Search for the cell housing the specified text and yield its (x, y) center coordinate. 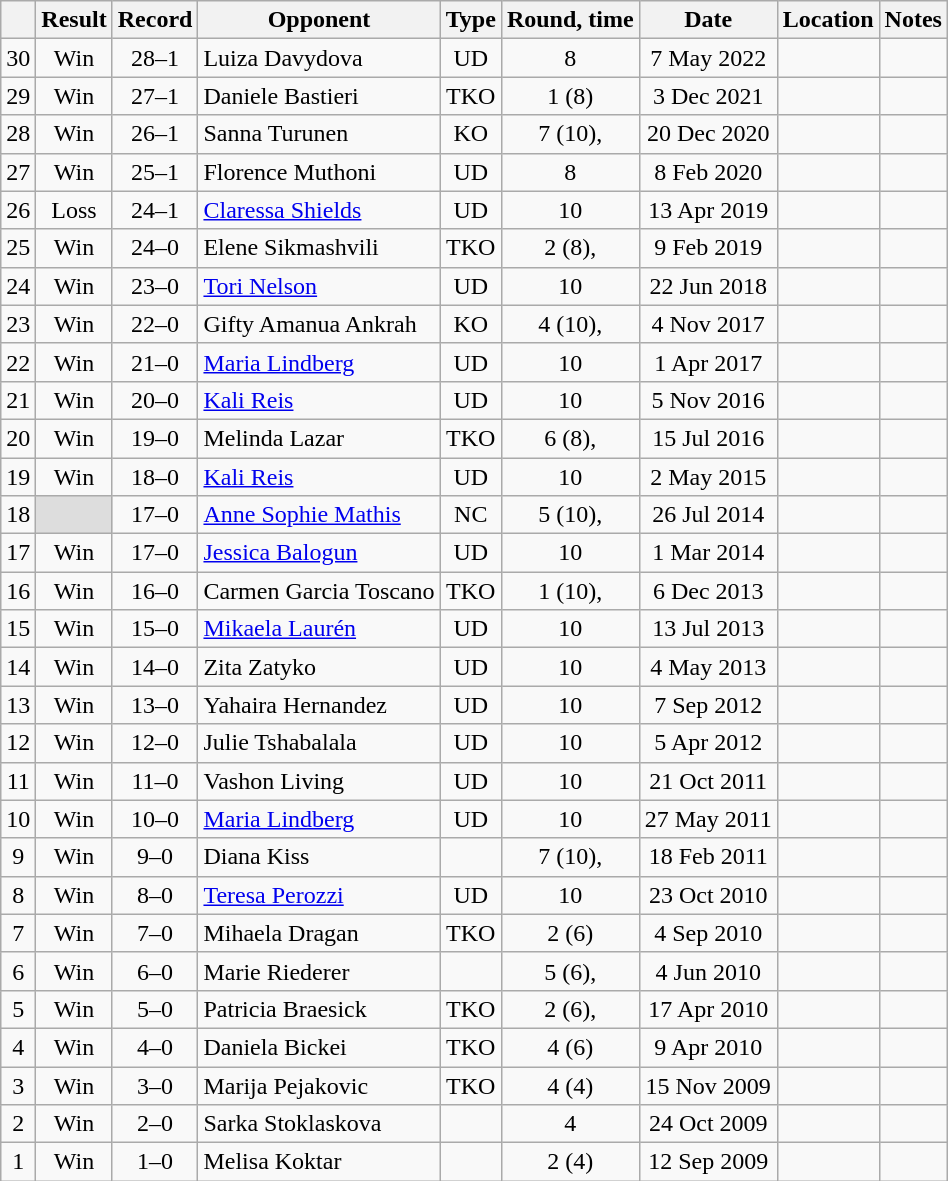
15 Jul 2016 (708, 438)
Date (708, 20)
1 (8) (570, 96)
Type (470, 20)
Melinda Lazar (319, 438)
Sarka Stoklaskova (319, 1124)
14–0 (155, 667)
9 (18, 857)
3 Dec 2021 (708, 96)
3 (18, 1085)
7 May 2022 (708, 58)
27 (18, 172)
Yahaira Hernandez (319, 705)
24 (18, 286)
Elene Sikmashvili (319, 248)
18 (18, 515)
Round, time (570, 20)
21 Oct 2011 (708, 781)
Mikaela Laurén (319, 629)
2 (18, 1124)
26 (18, 210)
Sanna Turunen (319, 134)
19–0 (155, 438)
13–0 (155, 705)
NC (470, 515)
6 (8), (570, 438)
Daniela Bickei (319, 1047)
18 Feb 2011 (708, 857)
26 Jul 2014 (708, 515)
17 Apr 2010 (708, 1009)
11–0 (155, 781)
1 Mar 2014 (708, 553)
8 Feb 2020 (708, 172)
19 (18, 477)
5 (18, 1009)
27–1 (155, 96)
5 (6), (570, 971)
Carmen Garcia Toscano (319, 591)
9 Feb 2019 (708, 248)
7 Sep 2012 (708, 705)
29 (18, 96)
Result (74, 20)
11 (18, 781)
22 Jun 2018 (708, 286)
12–0 (155, 743)
1 (18, 1162)
3–0 (155, 1085)
2–0 (155, 1124)
24–1 (155, 210)
Tori Nelson (319, 286)
Marija Pejakovic (319, 1085)
4–0 (155, 1047)
15–0 (155, 629)
7–0 (155, 933)
21 (18, 400)
20 Dec 2020 (708, 134)
15 Nov 2009 (708, 1085)
Opponent (319, 20)
23 (18, 324)
1 (10), (570, 591)
Claressa Shields (319, 210)
2 (4) (570, 1162)
15 (18, 629)
28–1 (155, 58)
24–0 (155, 248)
Marie Riederer (319, 971)
30 (18, 58)
2 (8), (570, 248)
Florence Muthoni (319, 172)
4 (10), (570, 324)
13 Jul 2013 (708, 629)
28 (18, 134)
12 (18, 743)
2 (6), (570, 1009)
Luiza Davydova (319, 58)
Mihaela Dragan (319, 933)
16–0 (155, 591)
6 (18, 971)
17 (18, 553)
22 (18, 362)
Julie Tshabalala (319, 743)
26–1 (155, 134)
13 (18, 705)
9 Apr 2010 (708, 1047)
5 Nov 2016 (708, 400)
8–0 (155, 895)
4 Nov 2017 (708, 324)
2 (6) (570, 933)
6–0 (155, 971)
25 (18, 248)
4 Sep 2010 (708, 933)
6 Dec 2013 (708, 591)
Location (828, 20)
5 (10), (570, 515)
18–0 (155, 477)
25–1 (155, 172)
Gifty Amanua Ankrah (319, 324)
9–0 (155, 857)
4 May 2013 (708, 667)
Teresa Perozzi (319, 895)
5–0 (155, 1009)
Vashon Living (319, 781)
4 (4) (570, 1085)
1 Apr 2017 (708, 362)
27 May 2011 (708, 819)
Jessica Balogun (319, 553)
7 (18, 933)
Melisa Koktar (319, 1162)
Record (155, 20)
4 Jun 2010 (708, 971)
Diana Kiss (319, 857)
4 (6) (570, 1047)
23–0 (155, 286)
Loss (74, 210)
1–0 (155, 1162)
Patricia Braesick (319, 1009)
14 (18, 667)
21–0 (155, 362)
24 Oct 2009 (708, 1124)
20–0 (155, 400)
13 Apr 2019 (708, 210)
12 Sep 2009 (708, 1162)
20 (18, 438)
Daniele Bastieri (319, 96)
10–0 (155, 819)
23 Oct 2010 (708, 895)
Anne Sophie Mathis (319, 515)
5 Apr 2012 (708, 743)
Notes (913, 20)
16 (18, 591)
Zita Zatyko (319, 667)
22–0 (155, 324)
2 May 2015 (708, 477)
